Locate the cell with the specified text and output its [X, Y] center coordinate. 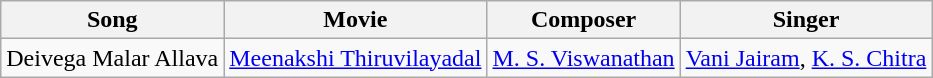
Vani Jairam, K. S. Chitra [806, 58]
Movie [356, 20]
Deivega Malar Allava [112, 58]
Singer [806, 20]
Meenakshi Thiruvilayadal [356, 58]
M. S. Viswanathan [584, 58]
Composer [584, 20]
Song [112, 20]
